Find where the given text appears and provide that cell's center as [x, y] coordinate. 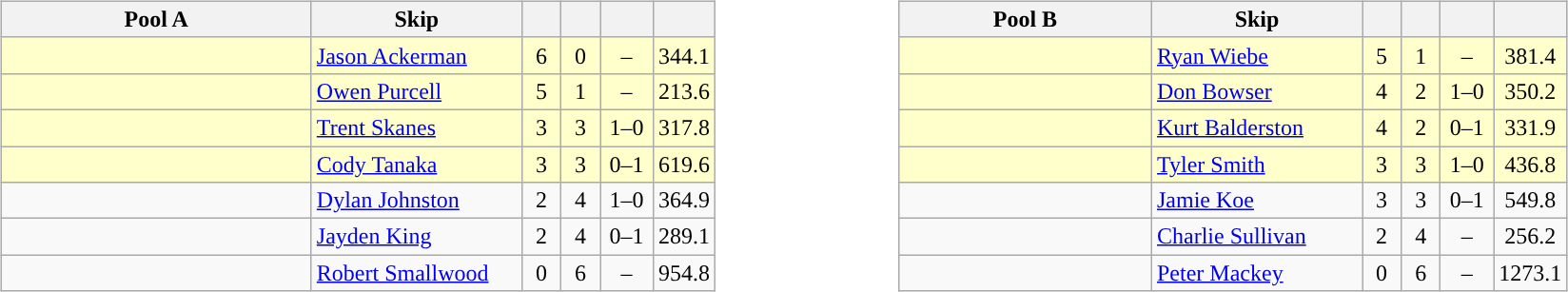
Jason Ackerman [417, 55]
256.2 [1530, 237]
350.2 [1530, 91]
317.8 [685, 127]
Ryan Wiebe [1256, 55]
Peter Mackey [1256, 273]
Pool B [1025, 19]
Tyler Smith [1256, 165]
Trent Skanes [417, 127]
331.9 [1530, 127]
549.8 [1530, 201]
Jayden King [417, 237]
344.1 [685, 55]
Jamie Koe [1256, 201]
954.8 [685, 273]
436.8 [1530, 165]
Don Bowser [1256, 91]
364.9 [685, 201]
Pool A [156, 19]
Owen Purcell [417, 91]
1273.1 [1530, 273]
Dylan Johnston [417, 201]
619.6 [685, 165]
213.6 [685, 91]
Robert Smallwood [417, 273]
Cody Tanaka [417, 165]
Kurt Balderston [1256, 127]
Charlie Sullivan [1256, 237]
381.4 [1530, 55]
289.1 [685, 237]
